Capture the cell that displays the provided text and extract its (x, y) central coordinate. 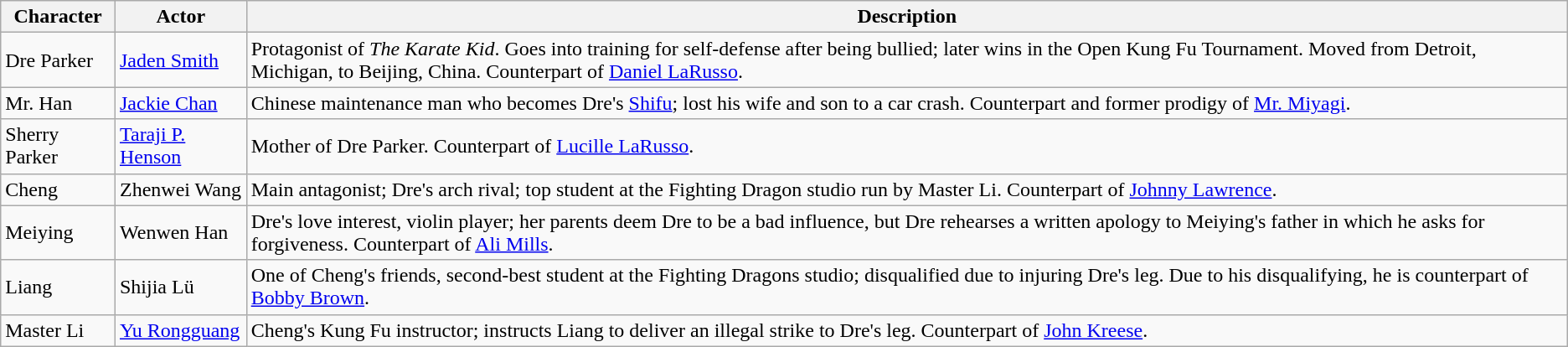
Mother of Dre Parker. Counterpart of Lucille LaRusso. (906, 146)
Wenwen Han (181, 233)
Sherry Parker (59, 146)
Jaden Smith (181, 60)
Liang (59, 287)
Dre Parker (59, 60)
Cheng's Kung Fu instructor; instructs Liang to deliver an illegal strike to Dre's leg. Counterpart of John Kreese. (906, 330)
Chinese maintenance man who becomes Dre's Shifu; lost his wife and son to a car crash. Counterpart and former prodigy of Mr. Miyagi. (906, 103)
Actor (181, 17)
Master Li (59, 330)
Character (59, 17)
Shijia Lü (181, 287)
Jackie Chan (181, 103)
Description (906, 17)
Yu Rongguang (181, 330)
Cheng (59, 189)
Taraji P. Henson (181, 146)
Meiying (59, 233)
Mr. Han (59, 103)
Zhenwei Wang (181, 189)
Main antagonist; Dre's arch rival; top student at the Fighting Dragon studio run by Master Li. Counterpart of Johnny Lawrence. (906, 189)
